Scan for the cell matching the given text and deliver its [x, y] coordinate at center. 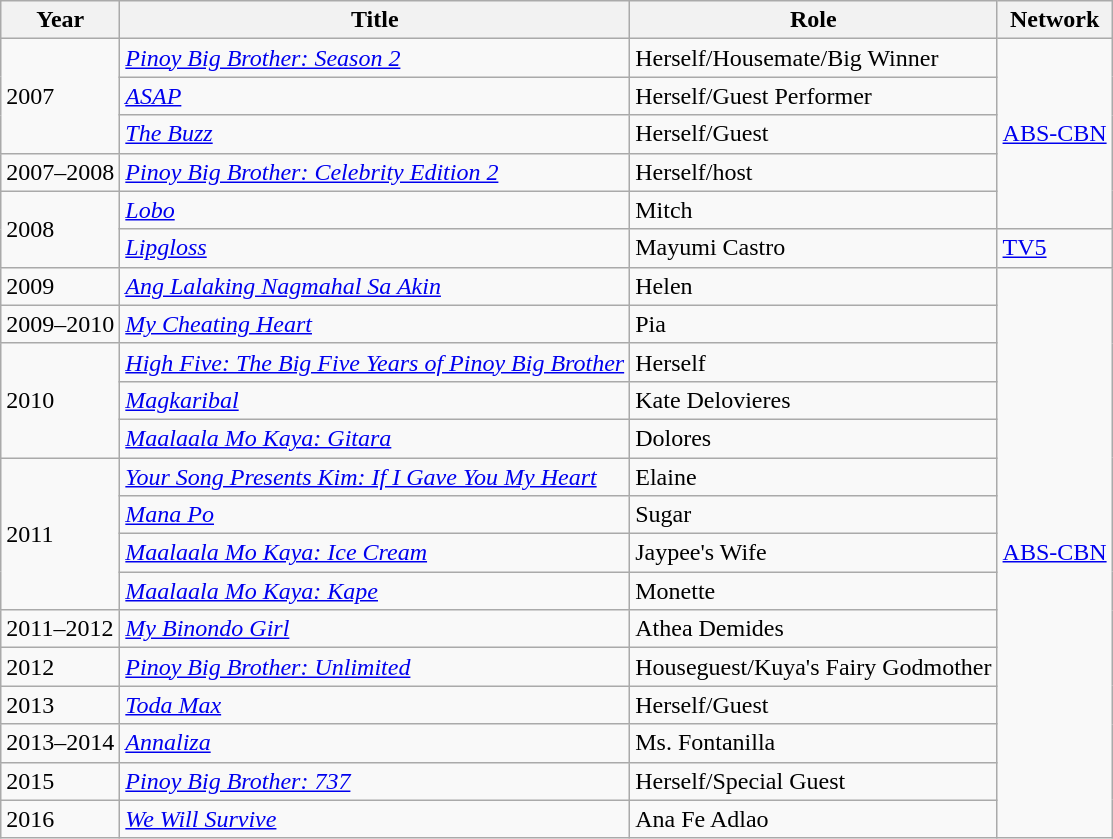
Herself/Guest Performer [814, 96]
Dolores [814, 438]
High Five: The Big Five Years of Pinoy Big Brother [375, 362]
Athea Demides [814, 629]
Helen [814, 286]
Mitch [814, 210]
Ang Lalaking Nagmahal Sa Akin [375, 286]
Jaypee's Wife [814, 553]
We Will Survive [375, 819]
Ana Fe Adlao [814, 819]
Pinoy Big Brother: Unlimited [375, 667]
Annaliza [375, 743]
ASAP [375, 96]
Lipgloss [375, 248]
Magkaribal [375, 400]
Maalaala Mo Kaya: Gitara [375, 438]
The Buzz [375, 134]
Herself/Housemate/Big Winner [814, 58]
Pinoy Big Brother: Season 2 [375, 58]
Herself/host [814, 172]
Title [375, 20]
Pinoy Big Brother: Celebrity Edition 2 [375, 172]
Herself/Special Guest [814, 781]
2015 [60, 781]
Herself [814, 362]
2011–2012 [60, 629]
Lobo [375, 210]
2007–2008 [60, 172]
2008 [60, 229]
2013–2014 [60, 743]
2013 [60, 705]
Kate Delovieres [814, 400]
Pia [814, 324]
2016 [60, 819]
2012 [60, 667]
Your Song Presents Kim: If I Gave You My Heart [375, 477]
Pinoy Big Brother: 737 [375, 781]
2009 [60, 286]
Network [1054, 20]
Monette [814, 591]
My Cheating Heart [375, 324]
Houseguest/Kuya's Fairy Godmother [814, 667]
2009–2010 [60, 324]
My Binondo Girl [375, 629]
2010 [60, 400]
Toda Max [375, 705]
Maalaala Mo Kaya: Kape [375, 591]
Year [60, 20]
2007 [60, 96]
TV5 [1054, 248]
Sugar [814, 515]
Mayumi Castro [814, 248]
Role [814, 20]
Elaine [814, 477]
Ms. Fontanilla [814, 743]
Maalaala Mo Kaya: Ice Cream [375, 553]
Mana Po [375, 515]
2011 [60, 534]
